Detect which cell encompasses the target text, then output its (x, y) center coordinate. 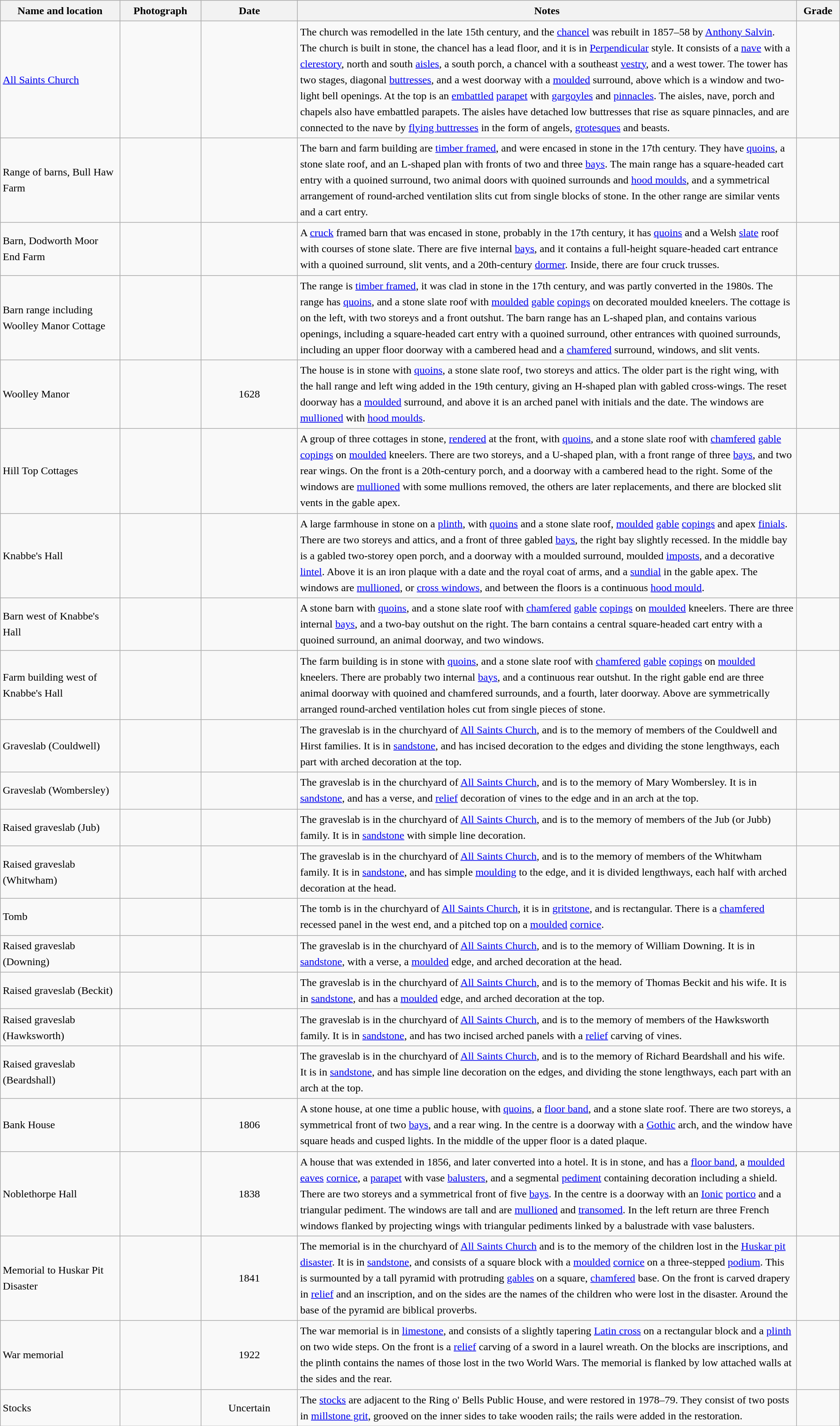
Stocks (60, 1407)
1922 (249, 1355)
All Saints Church (60, 80)
Knabbe's Hall (60, 556)
Grade (818, 11)
Raised graveslab (Hawksworth) (60, 1027)
Tomb (60, 917)
Notes (547, 11)
War memorial (60, 1355)
Farm building west of Knabbe's Hall (60, 685)
Barn west of Knabbe's Hall (60, 624)
Graveslab (Wombersley) (60, 791)
Graveslab (Couldwell) (60, 745)
Woolley Manor (60, 394)
1838 (249, 1194)
Raised graveslab (Jub) (60, 828)
Range of barns, Bull Haw Farm (60, 180)
Date (249, 11)
Raised graveslab (Downing) (60, 954)
Noblethorpe Hall (60, 1194)
Raised graveslab (Beardshall) (60, 1072)
Hill Top Cottages (60, 471)
1806 (249, 1125)
Barn, Dodworth Moor End Farm (60, 249)
Raised graveslab (Beckit) (60, 991)
Barn range including Woolley Manor Cottage (60, 317)
Bank House (60, 1125)
Memorial to Huskar Pit Disaster (60, 1278)
Name and location (60, 11)
Raised graveslab (Whitwham) (60, 872)
Photograph (160, 11)
1841 (249, 1278)
Uncertain (249, 1407)
1628 (249, 394)
